Locate the cell with the specified text and output its [X, Y] center coordinate. 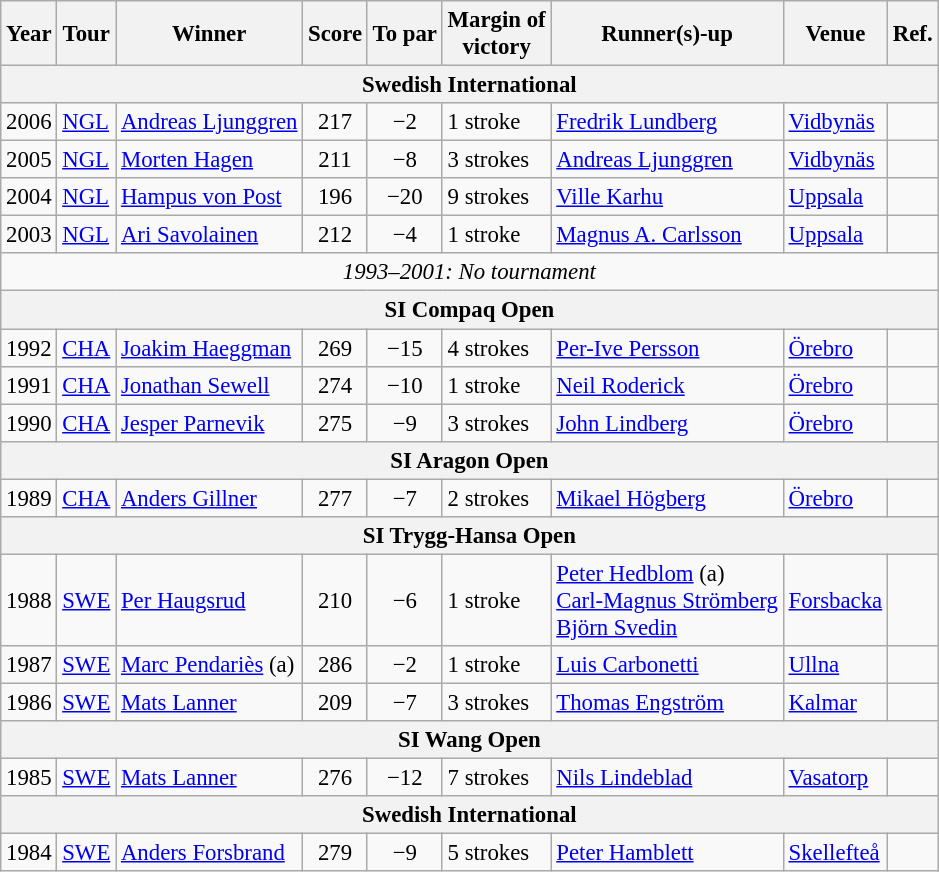
275 [336, 423]
To par [404, 34]
Anders Forsbrand [210, 853]
Vasatorp [835, 778]
Per Haugsrud [210, 600]
1991 [29, 385]
4 strokes [496, 348]
Runner(s)-up [667, 34]
−10 [404, 385]
Score [336, 34]
1993–2001: No tournament [470, 273]
269 [336, 348]
2003 [29, 235]
Per-Ive Persson [667, 348]
Hampus von Post [210, 197]
Marc Pendariès (a) [210, 665]
SI Aragon Open [470, 460]
274 [336, 385]
Peter Hamblett [667, 853]
Ville Karhu [667, 197]
286 [336, 665]
217 [336, 122]
1992 [29, 348]
5 strokes [496, 853]
Margin ofvictory [496, 34]
Venue [835, 34]
1987 [29, 665]
279 [336, 853]
Ullna [835, 665]
210 [336, 600]
SI Trygg-Hansa Open [470, 536]
Mikael Högberg [667, 498]
−20 [404, 197]
Nils Lindeblad [667, 778]
Anders Gillner [210, 498]
Magnus A. Carlsson [667, 235]
John Lindberg [667, 423]
Jesper Parnevik [210, 423]
SI Compaq Open [470, 310]
1988 [29, 600]
196 [336, 197]
1989 [29, 498]
Ref. [912, 34]
1990 [29, 423]
Tour [86, 34]
−4 [404, 235]
Skellefteå [835, 853]
Year [29, 34]
211 [336, 160]
1984 [29, 853]
Neil Roderick [667, 385]
−6 [404, 600]
276 [336, 778]
Luis Carbonetti [667, 665]
−12 [404, 778]
Ari Savolainen [210, 235]
1986 [29, 702]
7 strokes [496, 778]
Jonathan Sewell [210, 385]
212 [336, 235]
2005 [29, 160]
1985 [29, 778]
Joakim Haeggman [210, 348]
209 [336, 702]
9 strokes [496, 197]
2006 [29, 122]
Thomas Engström [667, 702]
2004 [29, 197]
Fredrik Lundberg [667, 122]
Morten Hagen [210, 160]
2 strokes [496, 498]
Kalmar [835, 702]
−15 [404, 348]
Forsbacka [835, 600]
Peter Hedblom (a) Carl-Magnus Strömberg Björn Svedin [667, 600]
277 [336, 498]
−8 [404, 160]
Winner [210, 34]
SI Wang Open [470, 740]
